For the text-containing cell, return its midpoint in (x, y) coordinate format. 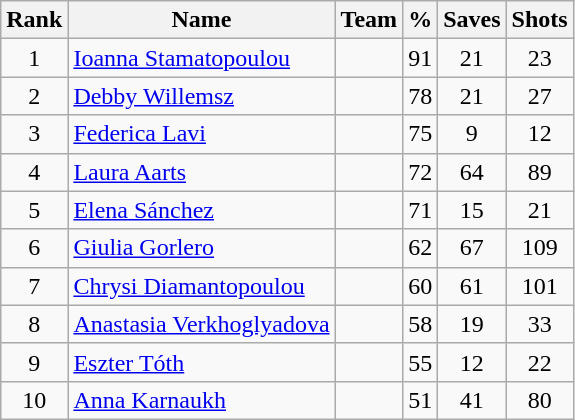
71 (420, 210)
Giulia Gorlero (202, 248)
62 (420, 248)
8 (34, 324)
6 (34, 248)
Elena Sánchez (202, 210)
58 (420, 324)
3 (34, 134)
7 (34, 286)
Anastasia Verkhoglyadova (202, 324)
Eszter Tóth (202, 362)
64 (472, 172)
Team (369, 20)
1 (34, 58)
67 (472, 248)
22 (540, 362)
% (420, 20)
5 (34, 210)
101 (540, 286)
80 (540, 400)
23 (540, 58)
78 (420, 96)
Ioanna Stamatopoulou (202, 58)
10 (34, 400)
60 (420, 286)
89 (540, 172)
27 (540, 96)
41 (472, 400)
Debby Willemsz (202, 96)
Anna Karnaukh (202, 400)
55 (420, 362)
Shots (540, 20)
Saves (472, 20)
19 (472, 324)
15 (472, 210)
51 (420, 400)
91 (420, 58)
Chrysi Diamantopoulou (202, 286)
61 (472, 286)
2 (34, 96)
75 (420, 134)
72 (420, 172)
109 (540, 248)
33 (540, 324)
Federica Lavi (202, 134)
Laura Aarts (202, 172)
4 (34, 172)
Rank (34, 20)
Name (202, 20)
